Output the (x, y) coordinate of the center of the cell containing the given text.  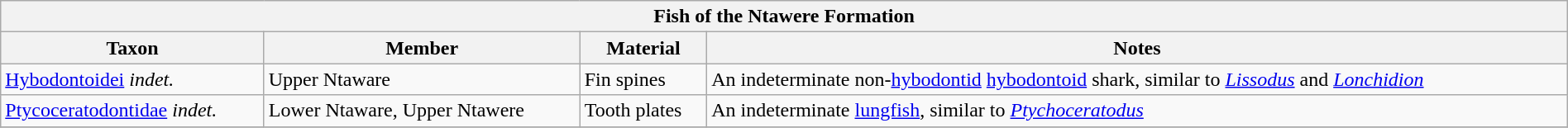
Upper Ntaware (422, 79)
Member (422, 48)
Fish of the Ntawere Formation (784, 17)
Material (643, 48)
Hybodontoidei indet. (132, 79)
An indeterminate non-hybodontid hybodontoid shark, similar to Lissodus and Lonchidion (1138, 79)
Lower Ntaware, Upper Ntawere (422, 111)
An indeterminate lungfish, similar to Ptychoceratodus (1138, 111)
Tooth plates (643, 111)
Ptycoceratodontidae indet. (132, 111)
Taxon (132, 48)
Fin spines (643, 79)
Notes (1138, 48)
